Search for the cell housing the specified text and yield its [x, y] center coordinate. 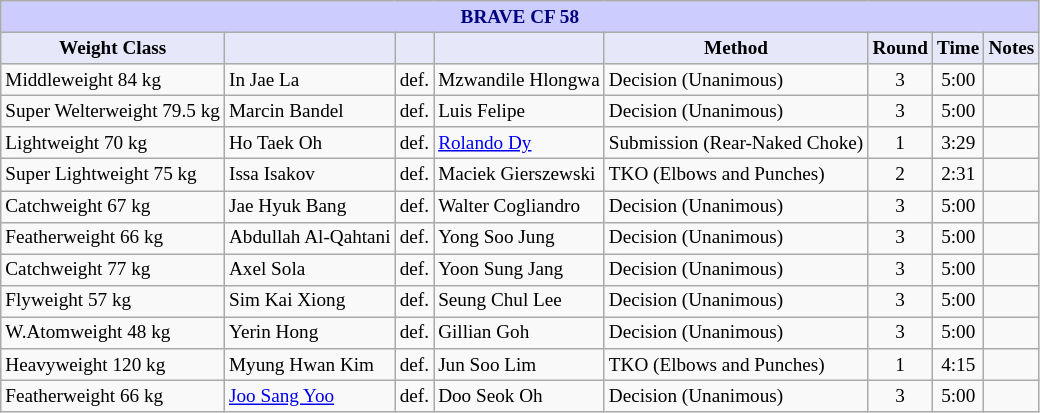
Round [900, 48]
Time [958, 48]
Walter Cogliandro [520, 206]
Axel Sola [310, 270]
Yoon Sung Jang [520, 270]
Doo Seok Oh [520, 396]
Jun Soo Lim [520, 365]
Myung Hwan Kim [310, 365]
Method [736, 48]
Seung Chul Lee [520, 301]
Marcin Bandel [310, 111]
2:31 [958, 175]
Yong Soo Jung [520, 238]
Jae Hyuk Bang [310, 206]
Rolando Dy [520, 143]
Maciek Gierszewski [520, 175]
Super Welterweight 79.5 kg [113, 111]
Weight Class [113, 48]
Mzwandile Hlongwa [520, 80]
Yerin Hong [310, 333]
Notes [1012, 48]
Lightweight 70 kg [113, 143]
Sim Kai Xiong [310, 301]
In Jae La [310, 80]
Gillian Goh [520, 333]
Luis Felipe [520, 111]
4:15 [958, 365]
Catchweight 77 kg [113, 270]
Super Lightweight 75 kg [113, 175]
Issa Isakov [310, 175]
Ho Taek Oh [310, 143]
Abdullah Al-Qahtani [310, 238]
Joo Sang Yoo [310, 396]
3:29 [958, 143]
Flyweight 57 kg [113, 301]
Submission (Rear-Naked Choke) [736, 143]
W.Atomweight 48 kg [113, 333]
2 [900, 175]
Catchweight 67 kg [113, 206]
Heavyweight 120 kg [113, 365]
Middleweight 84 kg [113, 80]
BRAVE CF 58 [520, 17]
